Output the [x, y] coordinate of the center of the cell containing the given text.  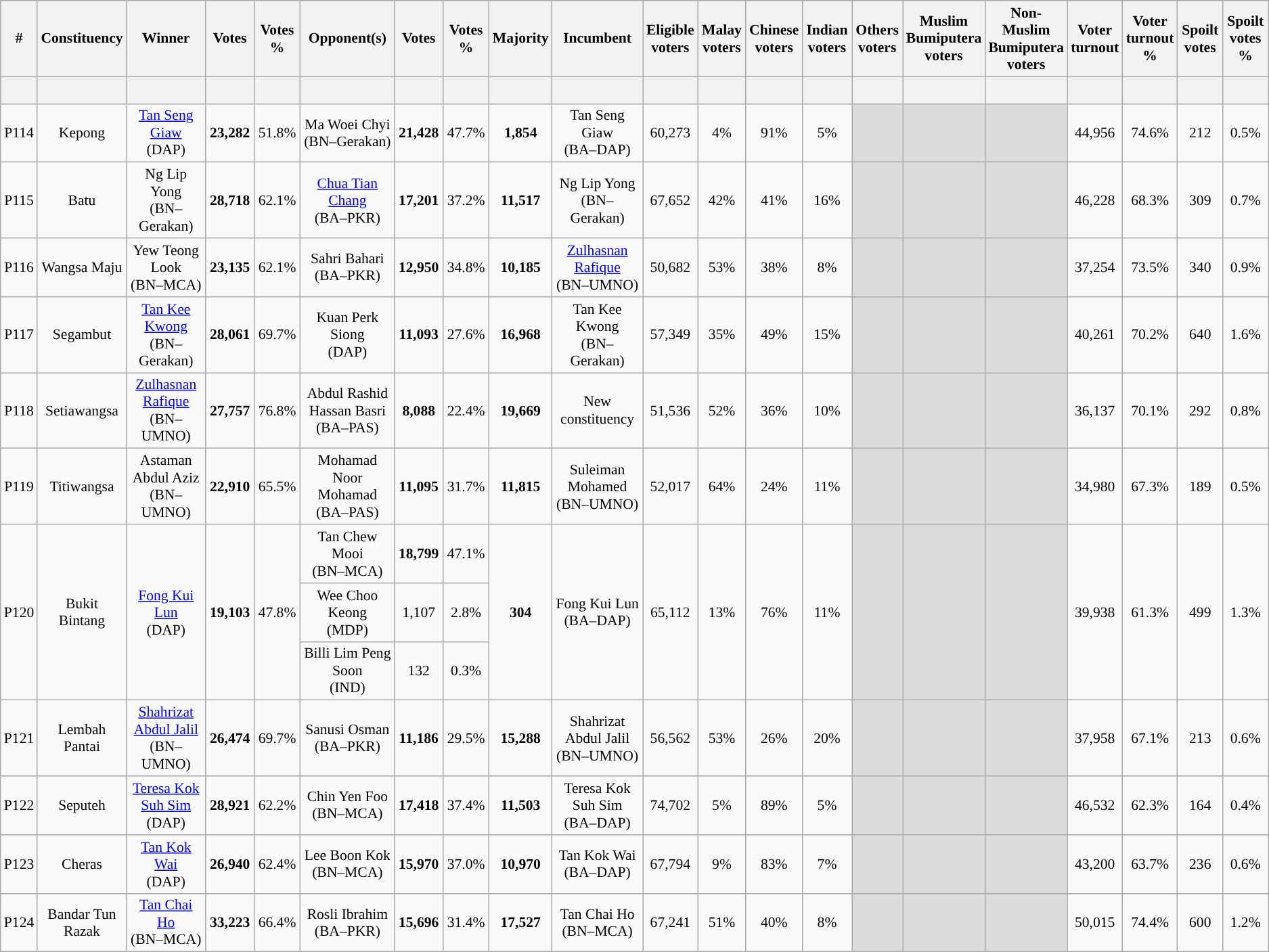
Astaman Abdul Aziz(BN–UMNO) [166, 486]
70.1% [1149, 411]
44,956 [1095, 133]
Constituency [81, 39]
23,135 [230, 268]
Majority [521, 39]
Kepong [81, 133]
47.1% [466, 553]
28,718 [230, 200]
Non-Muslim Bumiputera voters [1026, 39]
40% [774, 923]
P123 [19, 865]
Billi Lim Peng Soon(IND) [348, 671]
309 [1201, 200]
89% [774, 805]
1,854 [521, 133]
74.6% [1149, 133]
51.8% [277, 133]
213 [1201, 738]
12,950 [418, 268]
52,017 [670, 486]
26% [774, 738]
62.3% [1149, 805]
74.4% [1149, 923]
Kuan Perk Siong(DAP) [348, 335]
41% [774, 200]
67,241 [670, 923]
56,562 [670, 738]
Bandar Tun Razak [81, 923]
Rosli Ibrahim(BA–PKR) [348, 923]
29.5% [466, 738]
28,921 [230, 805]
Voter turnout [1095, 39]
Tan Seng Giaw(BA–DAP) [598, 133]
P124 [19, 923]
Chinese voters [774, 39]
Lee Boon Kok(BN–MCA) [348, 865]
50,015 [1095, 923]
23,282 [230, 133]
600 [1201, 923]
47.7% [466, 133]
16,968 [521, 335]
1,107 [418, 613]
67.1% [1149, 738]
Chua Tian Chang(BA–PKR) [348, 200]
10,970 [521, 865]
P115 [19, 200]
91% [774, 133]
Opponent(s) [348, 39]
35% [721, 335]
50,682 [670, 268]
2.8% [466, 613]
19,103 [230, 612]
Tan Kok Wai(DAP) [166, 865]
60,273 [670, 133]
Incumbent [598, 39]
Spoilt votes % [1245, 39]
13% [721, 612]
70.2% [1149, 335]
9% [721, 865]
26,940 [230, 865]
236 [1201, 865]
4% [721, 133]
36% [774, 411]
Setiawangsa [81, 411]
340 [1201, 268]
15,970 [418, 865]
11,186 [418, 738]
Tan Chew Mooi(BN–MCA) [348, 553]
Fong Kui Lun(BA–DAP) [598, 612]
Titiwangsa [81, 486]
0.9% [1245, 268]
62.2% [277, 805]
17,418 [418, 805]
46,532 [1095, 805]
P114 [19, 133]
Malay voters [721, 39]
1.6% [1245, 335]
Chin Yen Foo(BN–MCA) [348, 805]
Ma Woei Chyi(BN–Gerakan) [348, 133]
27.6% [466, 335]
22,910 [230, 486]
22.4% [466, 411]
P116 [19, 268]
62.4% [277, 865]
31.4% [466, 923]
0.8% [1245, 411]
67,652 [670, 200]
P121 [19, 738]
Winner [166, 39]
P119 [19, 486]
52% [721, 411]
24% [774, 486]
Lembah Pantai [81, 738]
65.5% [277, 486]
New constituency [598, 411]
61.3% [1149, 612]
Bukit Bintang [81, 612]
11,503 [521, 805]
51,536 [670, 411]
67.3% [1149, 486]
# [19, 39]
Eligible voters [670, 39]
11,095 [418, 486]
Cheras [81, 865]
31.7% [466, 486]
Wee Choo Keong(MDP) [348, 613]
164 [1201, 805]
Teresa Kok Suh Sim(BA–DAP) [598, 805]
8,088 [418, 411]
11,517 [521, 200]
0.4% [1245, 805]
83% [774, 865]
P118 [19, 411]
Spoilt votes [1201, 39]
Wangsa Maju [81, 268]
Suleiman Mohamed(BN–UMNO) [598, 486]
1.2% [1245, 923]
33,223 [230, 923]
Teresa Kok Suh Sim(DAP) [166, 805]
76.8% [277, 411]
Mohamad Noor Mohamad(BA–PAS) [348, 486]
57,349 [670, 335]
292 [1201, 411]
39,938 [1095, 612]
P122 [19, 805]
38% [774, 268]
Seputeh [81, 805]
15,696 [418, 923]
34.8% [466, 268]
37.2% [466, 200]
Abdul Rashid Hassan Basri(BA–PAS) [348, 411]
7% [827, 865]
0.3% [466, 671]
189 [1201, 486]
21,428 [418, 133]
Fong Kui Lun(DAP) [166, 612]
Others voters [877, 39]
73.5% [1149, 268]
10,185 [521, 268]
20% [827, 738]
Segambut [81, 335]
P120 [19, 612]
0.7% [1245, 200]
212 [1201, 133]
37,254 [1095, 268]
66.4% [277, 923]
Tan Kok Wai(BA–DAP) [598, 865]
304 [521, 612]
64% [721, 486]
18,799 [418, 553]
36,137 [1095, 411]
15,288 [521, 738]
26,474 [230, 738]
Batu [81, 200]
74,702 [670, 805]
17,201 [418, 200]
Tan Seng Giaw(DAP) [166, 133]
34,980 [1095, 486]
63.7% [1149, 865]
15% [827, 335]
37.0% [466, 865]
11,093 [418, 335]
47.8% [277, 612]
67,794 [670, 865]
499 [1201, 612]
1.3% [1245, 612]
Yew Teong Look(BN–MCA) [166, 268]
51% [721, 923]
16% [827, 200]
76% [774, 612]
43,200 [1095, 865]
40,261 [1095, 335]
Muslim Bumiputera voters [944, 39]
46,228 [1095, 200]
132 [418, 671]
17,527 [521, 923]
49% [774, 335]
640 [1201, 335]
37,958 [1095, 738]
11,815 [521, 486]
Sahri Bahari(BA–PKR) [348, 268]
Voter turnout % [1149, 39]
10% [827, 411]
19,669 [521, 411]
42% [721, 200]
65,112 [670, 612]
Sanusi Osman(BA–PKR) [348, 738]
P117 [19, 335]
68.3% [1149, 200]
Indian voters [827, 39]
37.4% [466, 805]
27,757 [230, 411]
28,061 [230, 335]
